Identify which cell holds the provided text, then report its [X, Y] central coordinate. 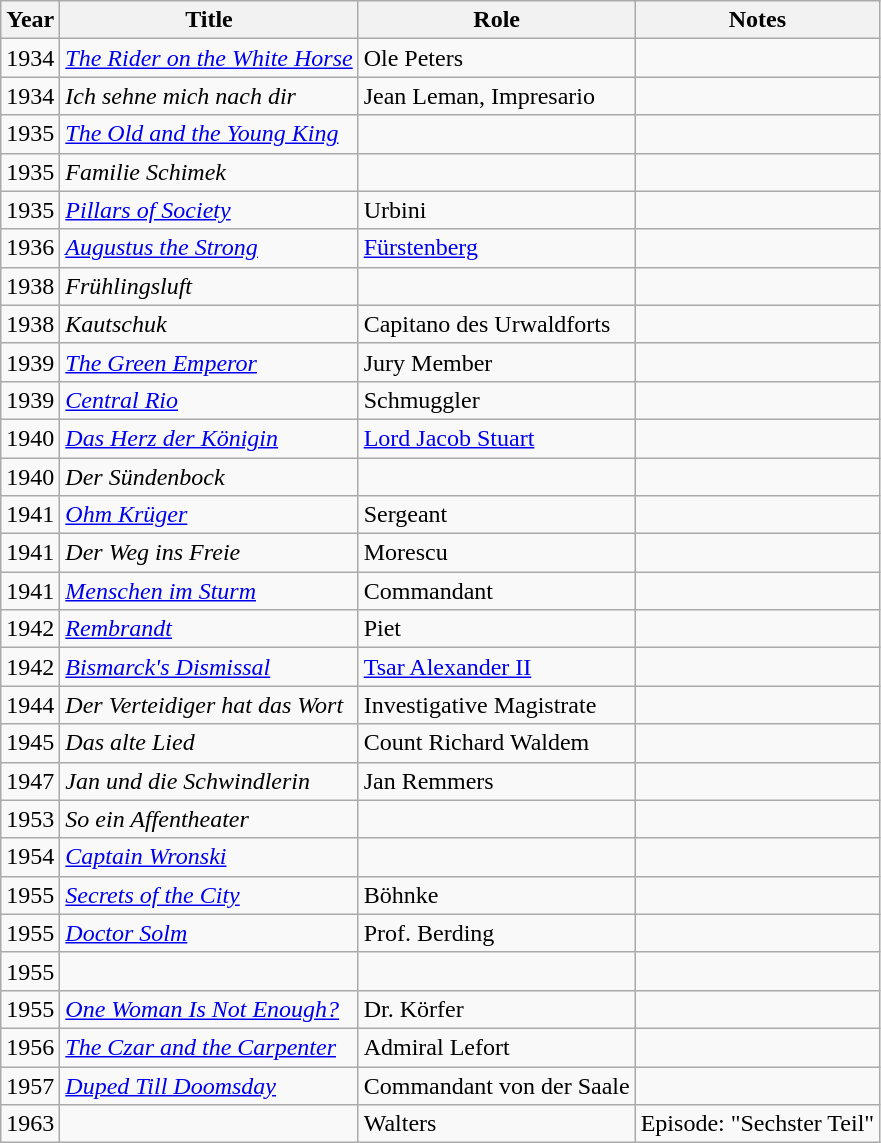
1956 [30, 1047]
Frühlingsluft [209, 286]
Der Verteidiger hat das Wort [209, 705]
Schmuggler [496, 400]
Prof. Berding [496, 933]
Pillars of Society [209, 210]
Jean Leman, Impresario [496, 96]
So ein Affentheater [209, 819]
1954 [30, 857]
Central Rio [209, 400]
1953 [30, 819]
The Old and the Young King [209, 134]
Kautschuk [209, 324]
Tsar Alexander II [496, 667]
Ole Peters [496, 58]
Lord Jacob Stuart [496, 438]
Dr. Körfer [496, 1009]
Piet [496, 629]
Jury Member [496, 362]
The Rider on the White Horse [209, 58]
Title [209, 20]
Der Weg ins Freie [209, 553]
Rembrandt [209, 629]
1947 [30, 781]
1957 [30, 1085]
Walters [496, 1124]
Familie Schimek [209, 172]
Fürstenberg [496, 248]
Das alte Lied [209, 743]
Investigative Magistrate [496, 705]
Jan und die Schwindlerin [209, 781]
Der Sündenbock [209, 477]
Augustus the Strong [209, 248]
Admiral Lefort [496, 1047]
Ich sehne mich nach dir [209, 96]
Count Richard Waldem [496, 743]
Böhnke [496, 895]
Das Herz der Königin [209, 438]
Captain Wronski [209, 857]
Commandant [496, 591]
One Woman Is Not Enough? [209, 1009]
The Green Emperor [209, 362]
Jan Remmers [496, 781]
Morescu [496, 553]
Bismarck's Dismissal [209, 667]
Menschen im Sturm [209, 591]
Role [496, 20]
Notes [757, 20]
Year [30, 20]
Ohm Krüger [209, 515]
1963 [30, 1124]
Doctor Solm [209, 933]
The Czar and the Carpenter [209, 1047]
Capitano des Urwaldforts [496, 324]
1945 [30, 743]
1936 [30, 248]
Duped Till Doomsday [209, 1085]
Episode: "Sechster Teil" [757, 1124]
Commandant von der Saale [496, 1085]
Sergeant [496, 515]
Urbini [496, 210]
1944 [30, 705]
Secrets of the City [209, 895]
